For the text-containing cell, return its midpoint in (x, y) coordinate format. 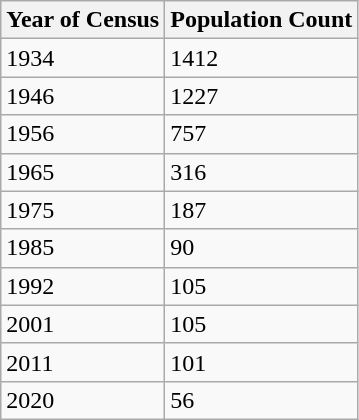
757 (262, 134)
1956 (83, 134)
1975 (83, 210)
1965 (83, 172)
90 (262, 248)
2020 (83, 400)
1227 (262, 96)
1992 (83, 286)
1412 (262, 58)
1934 (83, 58)
101 (262, 362)
1985 (83, 248)
2011 (83, 362)
187 (262, 210)
56 (262, 400)
Year of Census (83, 20)
316 (262, 172)
2001 (83, 324)
Population Count (262, 20)
1946 (83, 96)
